Determine the [x, y] coordinate at the center of the cell enclosing the given text.  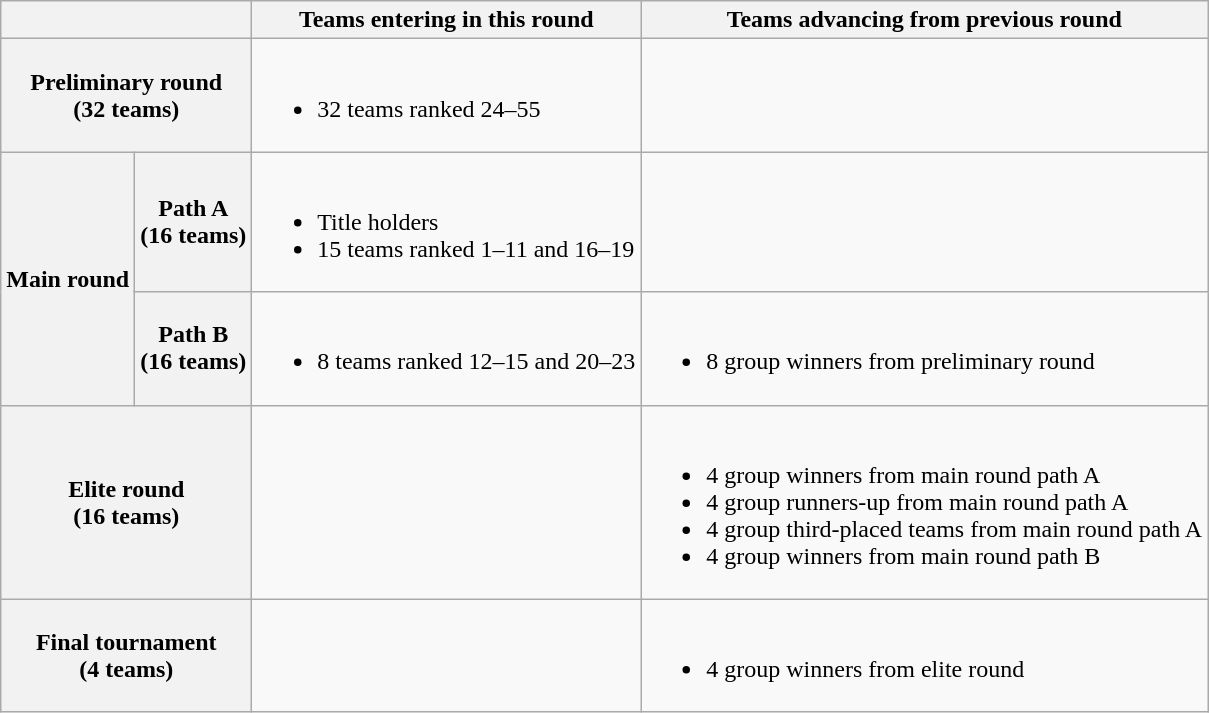
Elite round(16 teams) [126, 502]
8 group winners from preliminary round [924, 348]
Main round [68, 278]
4 group winners from elite round [924, 656]
Final tournament(4 teams) [126, 656]
Title holders15 teams ranked 1–11 and 16–19 [446, 222]
32 teams ranked 24–55 [446, 96]
Path A(16 teams) [194, 222]
Path B(16 teams) [194, 348]
Preliminary round(32 teams) [126, 96]
Teams entering in this round [446, 20]
8 teams ranked 12–15 and 20–23 [446, 348]
Teams advancing from previous round [924, 20]
